Pinpoint the cell where the given text exists, returning its (x, y) midpoint coordinate. 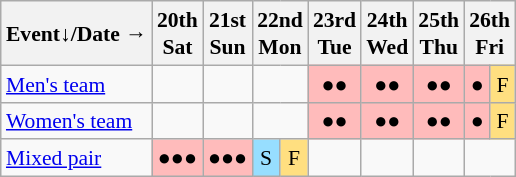
25thThu (438, 33)
Women's team (76, 120)
23rdTue (334, 33)
Event↓/Date → (76, 33)
20thSat (178, 33)
Men's team (76, 84)
22ndMon (280, 33)
21stSun (228, 33)
24thWed (387, 33)
26thFri (490, 33)
Mixed pair (76, 158)
S (266, 158)
